From the cell containing the given text, extract its center point as (X, Y) coordinate. 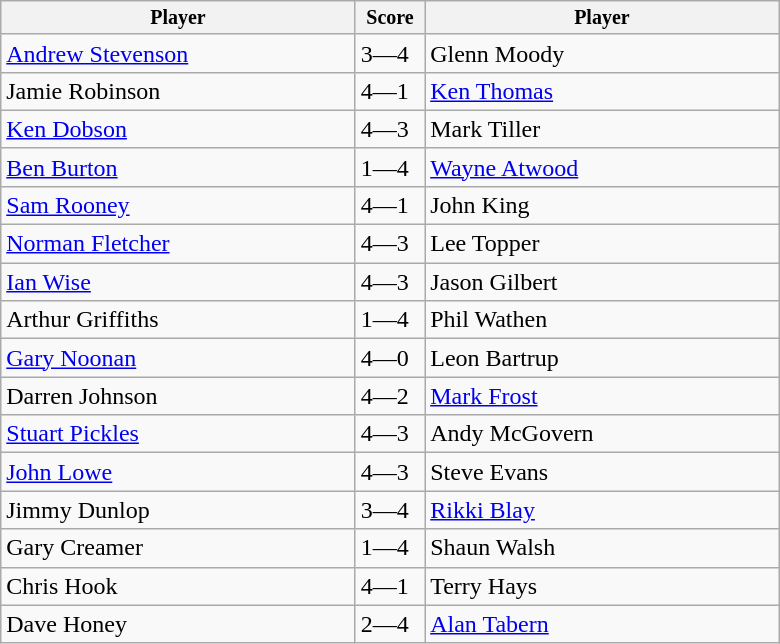
Phil Wathen (602, 320)
Glenn Moody (602, 53)
John Lowe (178, 472)
Mark Frost (602, 396)
Jimmy Dunlop (178, 510)
Chris Hook (178, 586)
Andrew Stevenson (178, 53)
Steve Evans (602, 472)
Lee Topper (602, 244)
Ken Dobson (178, 129)
Andy McGovern (602, 434)
Ken Thomas (602, 91)
Jason Gilbert (602, 282)
Gary Creamer (178, 548)
Ben Burton (178, 167)
Leon Bartrup (602, 358)
Darren Johnson (178, 396)
Jamie Robinson (178, 91)
Terry Hays (602, 586)
Sam Rooney (178, 205)
Wayne Atwood (602, 167)
Gary Noonan (178, 358)
4—0 (390, 358)
Alan Tabern (602, 624)
Ian Wise (178, 282)
Norman Fletcher (178, 244)
4—2 (390, 396)
Stuart Pickles (178, 434)
Mark Tiller (602, 129)
Dave Honey (178, 624)
2—4 (390, 624)
John King (602, 205)
Arthur Griffiths (178, 320)
Score (390, 18)
Rikki Blay (602, 510)
Shaun Walsh (602, 548)
